Scan for the cell matching the given text and deliver its [x, y] coordinate at center. 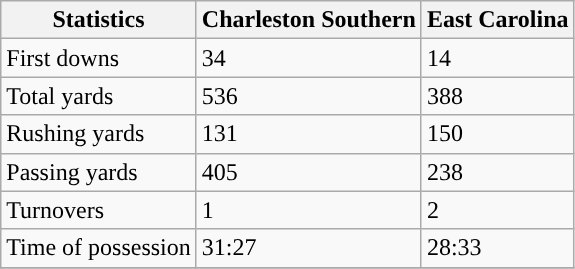
34 [308, 58]
Rushing yards [99, 134]
28:33 [498, 248]
536 [308, 96]
14 [498, 58]
150 [498, 134]
East Carolina [498, 20]
238 [498, 172]
Statistics [99, 20]
1 [308, 210]
Time of possession [99, 248]
Total yards [99, 96]
405 [308, 172]
388 [498, 96]
Passing yards [99, 172]
2 [498, 210]
131 [308, 134]
31:27 [308, 248]
Turnovers [99, 210]
First downs [99, 58]
Charleston Southern [308, 20]
